Scan for the cell matching the given text and deliver its (X, Y) coordinate at center. 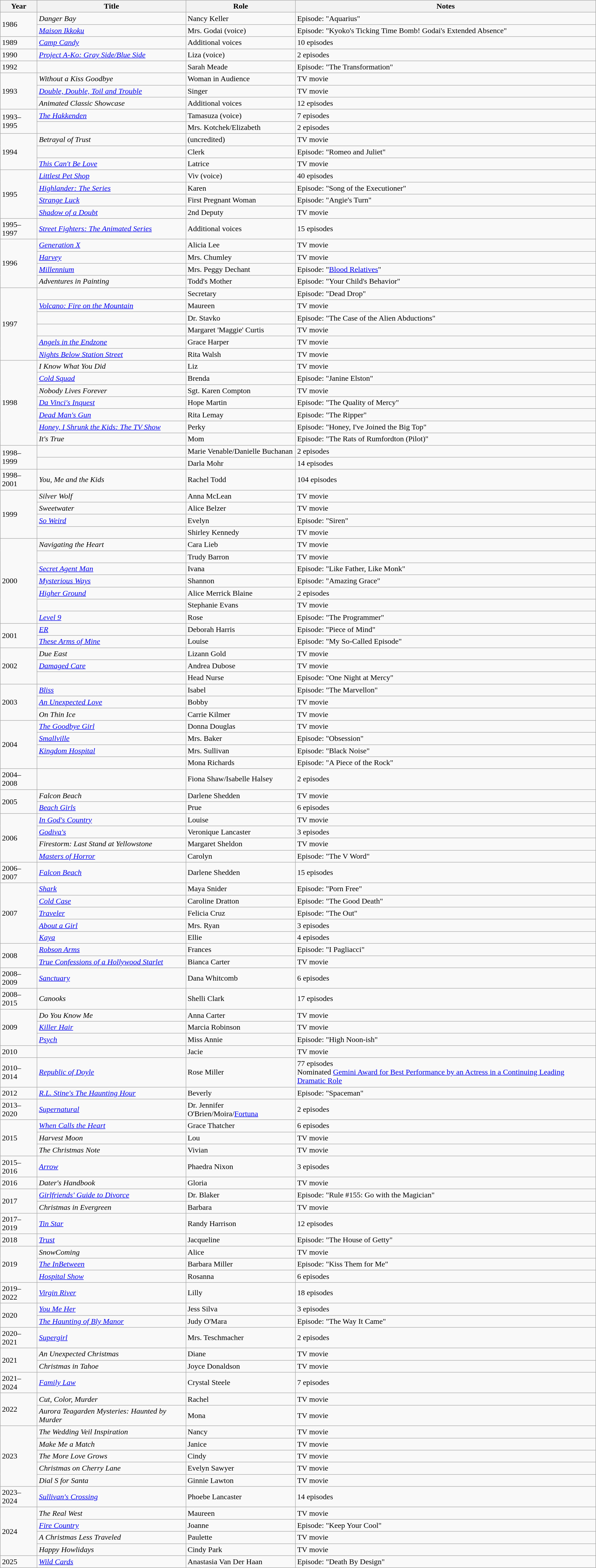
Joyce Donaldson (241, 1366)
Vivian (241, 1150)
Honey, I Shrunk the Kids: The TV Show (111, 427)
You, Me and the Kids (111, 479)
Nobody Lives Forever (111, 391)
About a Girl (111, 925)
So Weird (111, 520)
Shannon (241, 581)
Wild Cards (111, 1562)
Psych (111, 1039)
Silver Wolf (111, 496)
Liz (241, 366)
2015–2016 (19, 1167)
1993 (19, 91)
Episode: "The House of Getty" (446, 1240)
1990 (19, 55)
Cindy (241, 1456)
Supernatural (111, 1109)
Dial S for Santa (111, 1480)
Episode: "One Night at Mercy" (446, 678)
Frances (241, 949)
2001 (19, 635)
Double, Double, Toil and Trouble (111, 91)
Do You Know Me (111, 1015)
The Goodbye Girl (111, 726)
1995 (19, 194)
Episode: "The Quality of Mercy" (446, 403)
77 episodesNominated Gemini Award for Best Performance by an Actress in a Continuing Leading Dramatic Role (446, 1072)
2nd Deputy (241, 212)
Harvest Moon (111, 1138)
Navigating the Heart (111, 544)
Paulette (241, 1537)
2006 (19, 838)
Cold Case (111, 901)
Tin Star (111, 1224)
Episode: "Honey, I've Joined the Big Top" (446, 427)
Maison Ikkoku (111, 31)
Episode: "The Case of the Alien Abductions" (446, 318)
True Confessions of a Hollywood Starlet (111, 962)
Mona (241, 1415)
Higher Ground (111, 593)
1999 (19, 514)
2008 (19, 955)
Crystal Steele (241, 1382)
2010 (19, 1052)
104 episodes (446, 479)
Episode: "Death By Design" (446, 1562)
Millennium (111, 269)
Marie Venable/Danielle Buchanan (241, 451)
Sanctuary (111, 978)
2021 (19, 1360)
Volcano: Fire on the Mountain (111, 306)
Alice Merrick Blaine (241, 593)
I Know What You Did (111, 366)
Traveler (111, 913)
Christmas on Cherry Lane (111, 1468)
10 episodes (446, 43)
Cut, Color, Murder (111, 1399)
Mom (241, 439)
Hope Martin (241, 403)
2020 (19, 1315)
Harvey (111, 257)
Episode: "The Marvellon" (446, 690)
1994 (19, 152)
Episode: "The Way It Came" (446, 1321)
4 episodes (446, 937)
Rita Lemay (241, 415)
Sweetwater (111, 508)
Lou (241, 1138)
Robson Arms (111, 949)
Sullivan's Crossing (111, 1497)
Sgt. Karen Compton (241, 391)
2023–2024 (19, 1497)
Janice (241, 1444)
Episode: "Kyoko's Ticking Time Bomb! Godai's Extended Absence" (446, 31)
2013–2020 (19, 1109)
Carrie Kilmer (241, 714)
Episode: "Kiss Them for Me" (446, 1264)
Alice Belzer (241, 508)
Kaya (111, 937)
2004 (19, 744)
2005 (19, 802)
Aurora Teagarden Mysteries: Haunted by Murder (111, 1415)
Mona Richards (241, 763)
Phoebe Lancaster (241, 1497)
The InBetween (111, 1264)
2024 (19, 1531)
Tamasuza (voice) (241, 115)
Due East (111, 654)
Beverly (241, 1093)
Rachel (241, 1399)
Episode: "Janine Elston" (446, 379)
Firestorm: Last Stand at Yellowstone (111, 844)
Donna Douglas (241, 726)
Gloria (241, 1183)
1998–2001 (19, 479)
Rachel Todd (241, 479)
18 episodes (446, 1293)
Ginnie Lawton (241, 1480)
The Haunting of Bly Manor (111, 1321)
Da Vinci's Inquest (111, 403)
1995–1997 (19, 229)
The Hakkenden (111, 115)
The Wedding Veil Inspiration (111, 1432)
Anna McLean (241, 496)
Episode: "The Transformation" (446, 67)
Ivana (241, 569)
Year (19, 6)
1997 (19, 324)
Camp Candy (111, 43)
1989 (19, 43)
Christmas in Evergreen (111, 1207)
Shelli Clark (241, 999)
Littlest Pet Shop (111, 176)
Nights Below Station Street (111, 354)
First Pregnant Woman (241, 200)
On Thin Ice (111, 714)
1996 (19, 263)
2019–2022 (19, 1293)
2021–2024 (19, 1382)
1986 (19, 25)
2000 (19, 581)
Mrs. Peggy Dechant (241, 269)
Happy Howlidays (111, 1550)
Jacqueline (241, 1240)
Episode: "The V Word" (446, 856)
Trust (111, 1240)
Girlfriends' Guide to Divorce (111, 1195)
Stephanie Evans (241, 605)
Episode: "The Out" (446, 913)
Street Fighters: The Animated Series (111, 229)
An Unexpected Christmas (111, 1354)
Strange Luck (111, 200)
Dr. Stavko (241, 318)
Sarah Meade (241, 67)
Dater's Handbook (111, 1183)
Felicia Cruz (241, 913)
Smallville (111, 738)
Episode: "Dead Drop" (446, 294)
Role (241, 6)
Judy O'Mara (241, 1321)
2010–2014 (19, 1072)
Godiva's (111, 832)
Notes (446, 6)
2022 (19, 1409)
Damaged Care (111, 666)
Secret Agent Man (111, 569)
Woman in Audience (241, 79)
In God's Country (111, 820)
Shadow of a Doubt (111, 212)
Cara Lieb (241, 544)
Animated Classic Showcase (111, 103)
2016 (19, 1183)
2006–2007 (19, 872)
Maya Snider (241, 889)
Family Law (111, 1382)
Marcia Robinson (241, 1027)
You Me Her (111, 1309)
Episode: "Porn Free" (446, 889)
Rose Miller (241, 1072)
Beach Girls (111, 808)
Isabel (241, 690)
SnowComing (111, 1252)
Head Nurse (241, 678)
Dana Whitcomb (241, 978)
Episode: "Your Child's Behavior" (446, 281)
Episode: "A Piece of the Rock" (446, 763)
Singer (241, 91)
2015 (19, 1138)
Episode: "Spaceman" (446, 1093)
Randy Harrison (241, 1224)
Supergirl (111, 1338)
1993–1995 (19, 121)
Angels in the Endzone (111, 342)
The More Love Grows (111, 1456)
Grace Harper (241, 342)
Bobby (241, 702)
Jess Silva (241, 1309)
Make Me a Match (111, 1444)
2004–2008 (19, 779)
Episode: "Angie's Turn" (446, 200)
Rosanna (241, 1276)
The Christmas Note (111, 1150)
Grace Thatcher (241, 1126)
Episode: "Amazing Grace" (446, 581)
Episode: "Black Noise" (446, 750)
Nancy (241, 1432)
Dr. Blaker (241, 1195)
Episode: "I Pagliacci" (446, 949)
Episode: "My So-Called Episode" (446, 642)
2008–2015 (19, 999)
17 episodes (446, 999)
Kingdom Hospital (111, 750)
R.L. Stine's The Haunting Hour (111, 1093)
Highlander: The Series (111, 188)
Fiona Shaw/Isabelle Halsey (241, 779)
Alicia Lee (241, 245)
Episode: "The Good Death" (446, 901)
2020–2021 (19, 1338)
It's True (111, 439)
Without a Kiss Goodbye (111, 79)
This Can't Be Love (111, 164)
Margaret 'Maggie' Curtis (241, 330)
Darla Mohr (241, 463)
2023 (19, 1456)
Miss Annie (241, 1039)
Episode: "Piece of Mind" (446, 629)
Adventures in Painting (111, 281)
Episode: "Obsession" (446, 738)
Mrs. Ryan (241, 925)
These Arms of Mine (111, 642)
Latrice (241, 164)
Rita Walsh (241, 354)
When Calls the Heart (111, 1126)
Betrayal of Trust (111, 139)
Mrs. Teschmacher (241, 1338)
Karen (241, 188)
Episode: "The Programmer" (446, 617)
Republic of Doyle (111, 1072)
The Real West (111, 1513)
Episode: "Keep Your Cool" (446, 1525)
Andrea Dubose (241, 666)
2003 (19, 702)
Phaedra Nixon (241, 1167)
A Christmas Less Traveled (111, 1537)
1992 (19, 67)
Danger Bay (111, 18)
2018 (19, 1240)
Dr. Jennifer O'Brien/Moira/Fortuna (241, 1109)
Anna Carter (241, 1015)
Margaret Sheldon (241, 844)
2008–2009 (19, 978)
Episode: "Song of the Executioner" (446, 188)
Evelyn Sawyer (241, 1468)
Mrs. Godai (voice) (241, 31)
Level 9 (111, 617)
Barbara (241, 1207)
Todd's Mother (241, 281)
Joanne (241, 1525)
Christmas in Tahoe (111, 1366)
An Unexpected Love (111, 702)
Mrs. Kotchek/Elizabeth (241, 127)
2017–2019 (19, 1224)
Episode: "Siren" (446, 520)
Fire Country (111, 1525)
Generation X (111, 245)
40 episodes (446, 176)
Brenda (241, 379)
(uncredited) (241, 139)
Diane (241, 1354)
Cold Squad (111, 379)
Masters of Horror (111, 856)
Episode: "High Noon-ish" (446, 1039)
Trudy Barron (241, 557)
2007 (19, 913)
2019 (19, 1264)
Mysterious Ways (111, 581)
Virgin River (111, 1293)
Episode: "The Ripper" (446, 415)
Carolyn (241, 856)
Evelyn (241, 520)
Episode: "Rule #155: Go with the Magician" (446, 1195)
Prue (241, 808)
Caroline Dratton (241, 901)
Viv (voice) (241, 176)
Anastasia Van Der Haan (241, 1562)
Bianca Carter (241, 962)
Episode: "Blood Relatives" (446, 269)
Shark (111, 889)
Episode: "The Rats of Rumfordton (Pilot)" (446, 439)
2017 (19, 1201)
ER (111, 629)
2009 (19, 1027)
Episode: "Romeo and Juliet" (446, 152)
Arrow (111, 1167)
Jacie (241, 1052)
Alice (241, 1252)
Project A-Ko: Gray Side/Blue Side (111, 55)
Mrs. Sullivan (241, 750)
Lilly (241, 1293)
Episode: "Aquarius" (446, 18)
Perky (241, 427)
2025 (19, 1562)
Deborah Harris (241, 629)
Shirley Kennedy (241, 532)
Lizann Gold (241, 654)
Mrs. Chumley (241, 257)
1998–1999 (19, 457)
Cindy Park (241, 1550)
Rose (241, 617)
Title (111, 6)
Nancy Keller (241, 18)
Dead Man's Gun (111, 415)
Bliss (111, 690)
Hospital Show (111, 1276)
Episode: "Like Father, Like Monk" (446, 569)
Liza (voice) (241, 55)
Secretary (241, 294)
Veronique Lancaster (241, 832)
2012 (19, 1093)
Killer Hair (111, 1027)
Mrs. Baker (241, 738)
Ellie (241, 937)
2002 (19, 666)
Barbara Miller (241, 1264)
Canooks (111, 999)
Clerk (241, 152)
1998 (19, 403)
